Output the (x, y) coordinate of the center of the cell containing the given text.  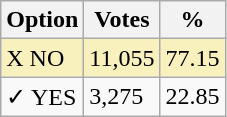
77.15 (192, 58)
Votes (122, 20)
Option (42, 20)
11,055 (122, 58)
✓ YES (42, 97)
3,275 (122, 97)
% (192, 20)
X NO (42, 58)
22.85 (192, 97)
